Search for the cell housing the specified text and yield its (X, Y) center coordinate. 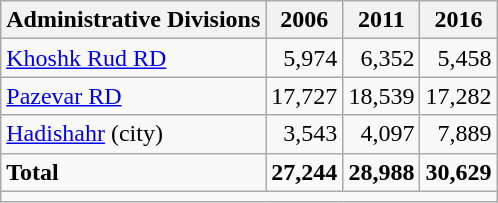
Total (134, 172)
17,282 (458, 96)
27,244 (304, 172)
5,974 (304, 58)
30,629 (458, 172)
3,543 (304, 134)
6,352 (382, 58)
2006 (304, 20)
Administrative Divisions (134, 20)
17,727 (304, 96)
2016 (458, 20)
Pazevar RD (134, 96)
28,988 (382, 172)
2011 (382, 20)
5,458 (458, 58)
Hadishahr (city) (134, 134)
18,539 (382, 96)
4,097 (382, 134)
7,889 (458, 134)
Khoshk Rud RD (134, 58)
